Extract the (X, Y) coordinate from the center of the cell holding the provided text.  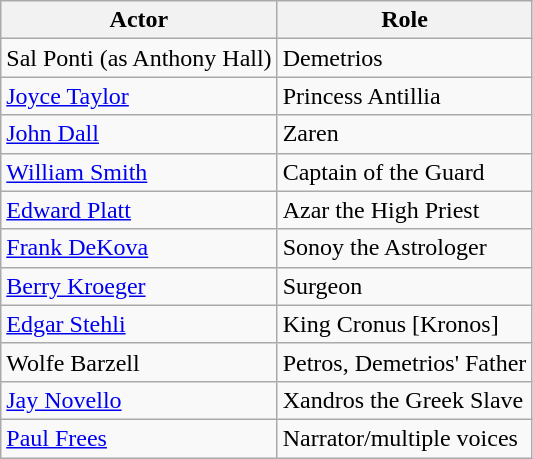
Zaren (404, 134)
Actor (139, 20)
King Cronus [Kronos] (404, 324)
John Dall (139, 134)
Edgar Stehli (139, 324)
Sonoy the Astrologer (404, 248)
Azar the High Priest (404, 210)
Edward Platt (139, 210)
Jay Novello (139, 400)
Petros, Demetrios' Father (404, 362)
Xandros the Greek Slave (404, 400)
Narrator/multiple voices (404, 438)
Surgeon (404, 286)
Joyce Taylor (139, 96)
Princess Antillia (404, 96)
William Smith (139, 172)
Paul Frees (139, 438)
Role (404, 20)
Sal Ponti (as Anthony Hall) (139, 58)
Demetrios (404, 58)
Frank DeKova (139, 248)
Berry Kroeger (139, 286)
Captain of the Guard (404, 172)
Wolfe Barzell (139, 362)
